Scan for the cell matching the given text and deliver its (x, y) coordinate at center. 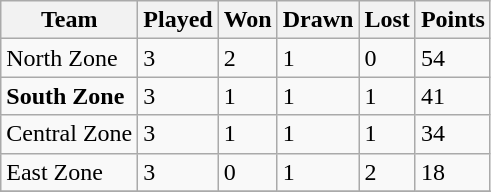
Central Zone (70, 134)
54 (452, 58)
Points (452, 20)
Team (70, 20)
34 (452, 134)
41 (452, 96)
East Zone (70, 172)
Drawn (318, 20)
South Zone (70, 96)
Lost (387, 20)
18 (452, 172)
Played (178, 20)
North Zone (70, 58)
Won (248, 20)
